Capture the cell that displays the provided text and extract its (x, y) central coordinate. 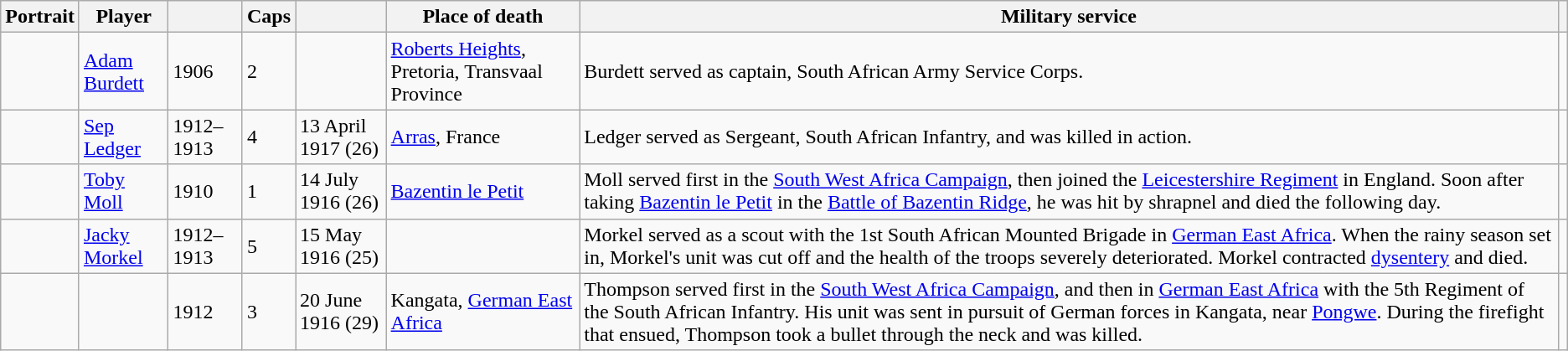
1906 (205, 71)
5 (268, 246)
3 (268, 312)
15 May 1916 (25) (341, 246)
1 (268, 191)
Roberts Heights, Pretoria, Transvaal Province (482, 71)
2 (268, 71)
Portrait (40, 17)
1912 (205, 312)
Kangata, German East Africa (482, 312)
Bazentin le Petit (482, 191)
Toby Moll (124, 191)
Military service (1069, 17)
Arras, France (482, 137)
14 July 1916 (26) (341, 191)
Sep Ledger (124, 137)
Player (124, 17)
Burdett served as captain, South African Army Service Corps. (1069, 71)
20 June 1916 (29) (341, 312)
13 April 1917 (26) (341, 137)
Adam Burdett (124, 71)
Caps (268, 17)
Ledger served as Sergeant, South African Infantry, and was killed in action. (1069, 137)
1910 (205, 191)
4 (268, 137)
Jacky Morkel (124, 246)
Place of death (482, 17)
